Find where the given text appears and provide that cell's center as (x, y) coordinate. 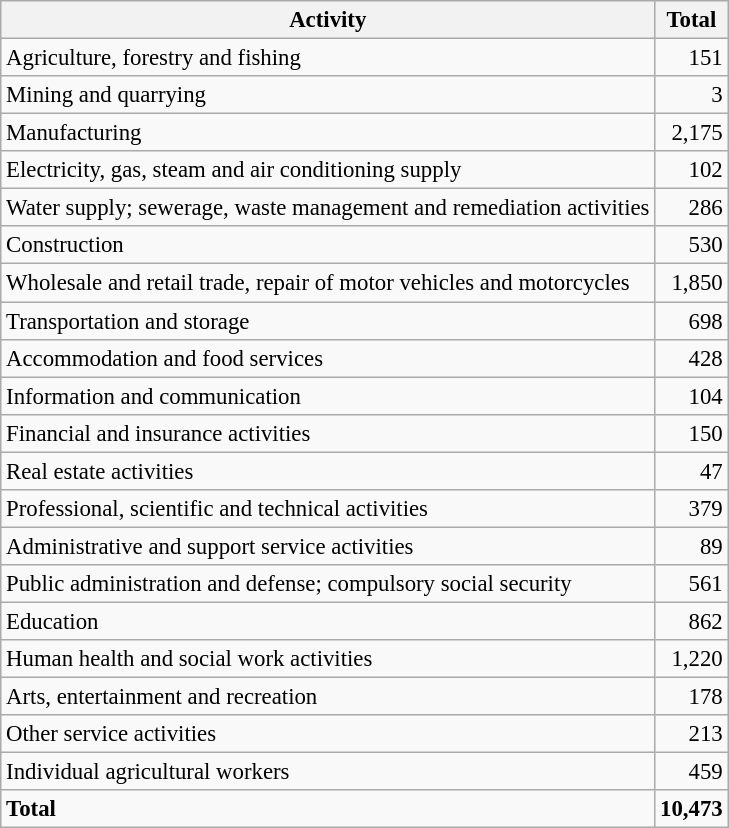
Activity (328, 20)
286 (692, 208)
862 (692, 621)
3 (692, 95)
213 (692, 734)
Individual agricultural workers (328, 772)
178 (692, 697)
Agriculture, forestry and fishing (328, 58)
47 (692, 471)
Accommodation and food services (328, 358)
Wholesale and retail trade, repair of motor vehicles and motorcycles (328, 283)
1,220 (692, 659)
Electricity, gas, steam and air conditioning supply (328, 170)
Water supply; sewerage, waste management and remediation activities (328, 208)
Financial and insurance activities (328, 433)
459 (692, 772)
Transportation and storage (328, 321)
Arts, entertainment and recreation (328, 697)
1,850 (692, 283)
2,175 (692, 133)
Manufacturing (328, 133)
Professional, scientific and technical activities (328, 509)
Administrative and support service activities (328, 546)
Other service activities (328, 734)
Mining and quarrying (328, 95)
379 (692, 509)
Real estate activities (328, 471)
10,473 (692, 809)
Public administration and defense; compulsory social security (328, 584)
Construction (328, 245)
102 (692, 170)
561 (692, 584)
89 (692, 546)
151 (692, 58)
530 (692, 245)
Education (328, 621)
698 (692, 321)
104 (692, 396)
Information and communication (328, 396)
150 (692, 433)
428 (692, 358)
Human health and social work activities (328, 659)
